Search for the cell housing the specified text and yield its (x, y) center coordinate. 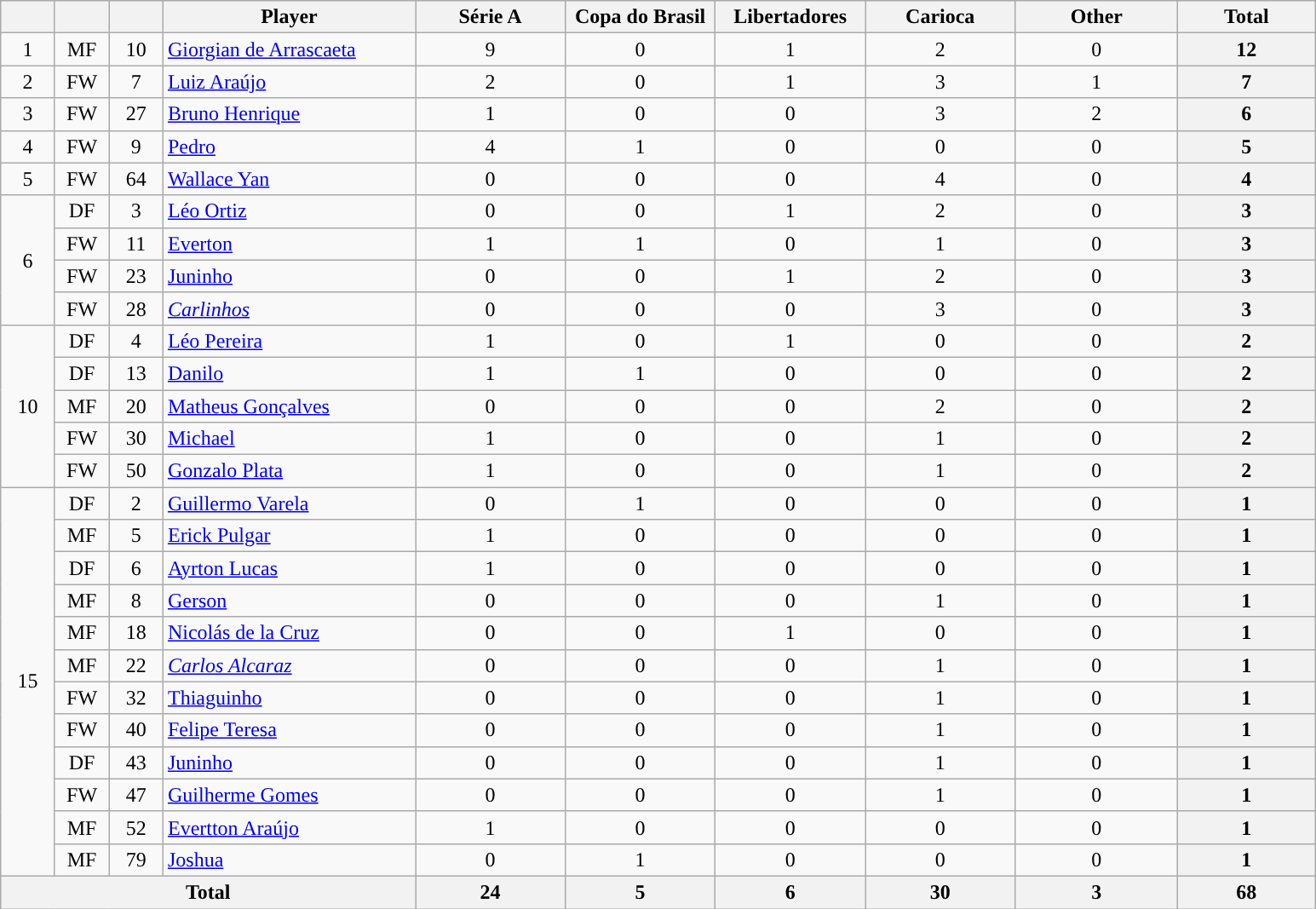
Carioca (940, 17)
Evertton Araújo (289, 827)
Joshua (289, 860)
Bruno Henrique (289, 114)
Pedro (289, 147)
47 (136, 795)
Nicolás de la Cruz (289, 633)
Player (289, 17)
68 (1247, 892)
Carlinhos (289, 308)
24 (491, 892)
Copa do Brasil (641, 17)
64 (136, 179)
Carlos Alcaraz (289, 665)
Michael (289, 439)
Danilo (289, 373)
11 (136, 244)
15 (28, 682)
43 (136, 762)
Wallace Yan (289, 179)
8 (136, 601)
Matheus Gonçalves (289, 406)
Luiz Araújo (289, 82)
79 (136, 860)
28 (136, 308)
18 (136, 633)
Gonzalo Plata (289, 471)
Guillermo Varela (289, 503)
12 (1247, 49)
20 (136, 406)
Ayrton Lucas (289, 568)
Guilherme Gomes (289, 795)
Felipe Teresa (289, 730)
Léo Pereira (289, 341)
Other (1097, 17)
Série A (491, 17)
50 (136, 471)
32 (136, 698)
40 (136, 730)
Léo Ortiz (289, 211)
13 (136, 373)
Gerson (289, 601)
52 (136, 827)
Thiaguinho (289, 698)
Libertadores (790, 17)
Erick Pulgar (289, 536)
27 (136, 114)
Everton (289, 244)
23 (136, 276)
22 (136, 665)
Giorgian de Arrascaeta (289, 49)
